Provide the (X, Y) coordinate of the cell's center where the given text is located.  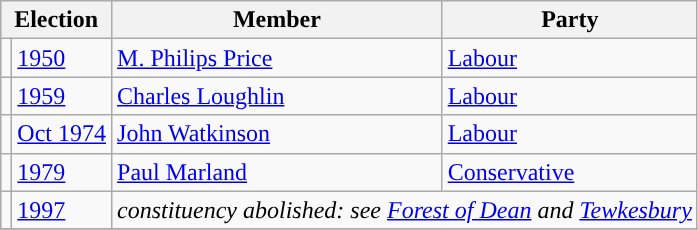
M. Philips Price (278, 58)
constituency abolished: see Forest of Dean and Tewkesbury (405, 210)
1959 (62, 96)
Election (56, 20)
Party (570, 20)
Member (278, 20)
1979 (62, 172)
1950 (62, 58)
John Watkinson (278, 134)
1997 (62, 210)
Paul Marland (278, 172)
Oct 1974 (62, 134)
Charles Loughlin (278, 96)
Conservative (570, 172)
